Output the [x, y] coordinate of the center of the cell containing the given text.  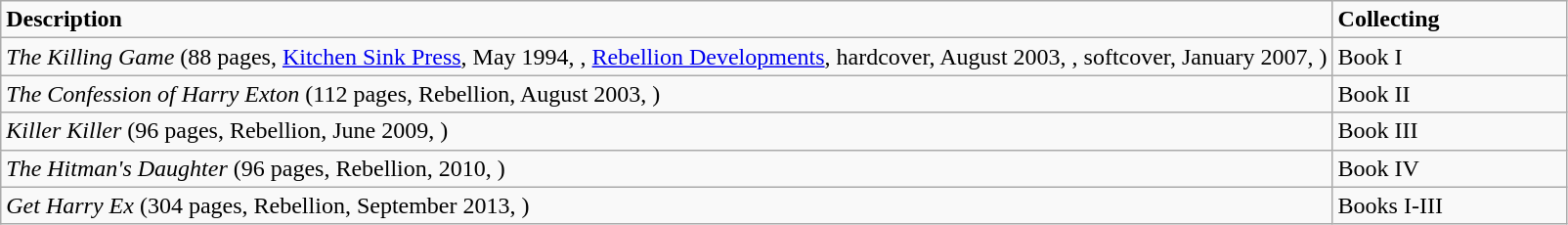
Description [667, 20]
Get Harry Ex (304 pages, Rebellion, September 2013, ) [667, 205]
Book III [1450, 131]
Book I [1450, 57]
The Confession of Harry Exton (112 pages, Rebellion, August 2003, ) [667, 94]
The Killing Game (88 pages, Kitchen Sink Press, May 1994, , Rebellion Developments, hardcover, August 2003, , softcover, January 2007, ) [667, 57]
Book II [1450, 94]
Killer Killer (96 pages, Rebellion, June 2009, ) [667, 131]
Books I-III [1450, 205]
The Hitman's Daughter (96 pages, Rebellion, 2010, ) [667, 168]
Collecting [1450, 20]
Book IV [1450, 168]
